Return (X, Y) of the center of cell containing provided text 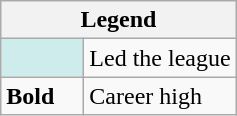
Bold (42, 96)
Led the league (160, 58)
Career high (160, 96)
Legend (118, 20)
